Return [x, y] of the center of cell containing provided text 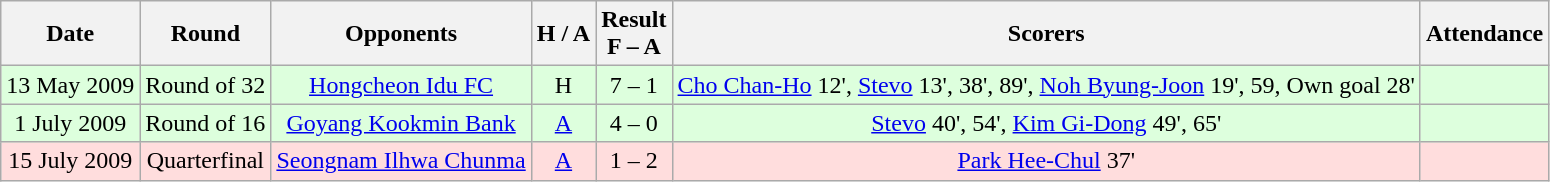
H [563, 85]
Hongcheon Idu FC [401, 85]
Stevo 40', 54', Kim Gi-Dong 49', 65' [1046, 123]
Scorers [1046, 34]
Opponents [401, 34]
Attendance [1484, 34]
Round of 32 [206, 85]
H / A [563, 34]
Park Hee-Chul 37' [1046, 161]
ResultF – A [634, 34]
13 May 2009 [70, 85]
Round [206, 34]
Goyang Kookmin Bank [401, 123]
Round of 16 [206, 123]
1 – 2 [634, 161]
Cho Chan-Ho 12', Stevo 13', 38', 89', Noh Byung-Joon 19', 59, Own goal 28' [1046, 85]
7 – 1 [634, 85]
Seongnam Ilhwa Chunma [401, 161]
15 July 2009 [70, 161]
4 – 0 [634, 123]
1 July 2009 [70, 123]
Date [70, 34]
Quarterfinal [206, 161]
